For the text-containing cell, return its midpoint in (x, y) coordinate format. 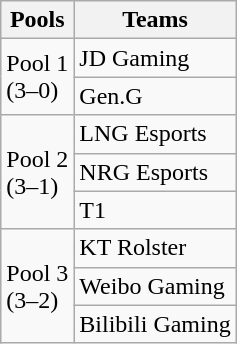
KT Rolster (155, 248)
Bilibili Gaming (155, 324)
T1 (155, 210)
LNG Esports (155, 134)
Teams (155, 20)
Pools (38, 20)
Pool 3(3–2) (38, 286)
Gen.G (155, 96)
NRG Esports (155, 172)
Pool 2(3–1) (38, 172)
Pool 1(3–0) (38, 77)
Weibo Gaming (155, 286)
JD Gaming (155, 58)
